Scan for the cell matching the given text and deliver its (x, y) coordinate at center. 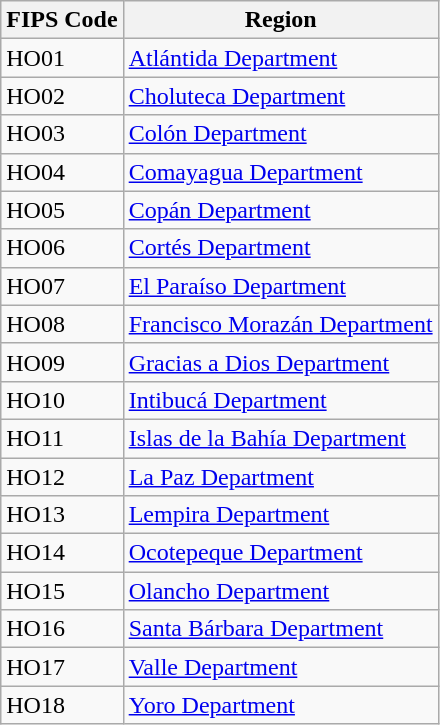
Atlántida Department (280, 58)
HO18 (62, 705)
Islas de la Bahía Department (280, 438)
HO02 (62, 96)
Olancho Department (280, 591)
Gracias a Dios Department (280, 362)
HO12 (62, 477)
Valle Department (280, 667)
Francisco Morazán Department (280, 324)
HO05 (62, 210)
HO06 (62, 248)
HO03 (62, 134)
HO16 (62, 629)
Lempira Department (280, 515)
HO11 (62, 438)
La Paz Department (280, 477)
El Paraíso Department (280, 286)
Copán Department (280, 210)
Santa Bárbara Department (280, 629)
HO14 (62, 553)
HO10 (62, 400)
Choluteca Department (280, 96)
HO07 (62, 286)
HO15 (62, 591)
FIPS Code (62, 20)
Cortés Department (280, 248)
HO08 (62, 324)
HO04 (62, 172)
Ocotepeque Department (280, 553)
Comayagua Department (280, 172)
Intibucá Department (280, 400)
HO09 (62, 362)
Colón Department (280, 134)
HO01 (62, 58)
Yoro Department (280, 705)
HO13 (62, 515)
Region (280, 20)
HO17 (62, 667)
